Locate the cell with the specified text and output its (x, y) center coordinate. 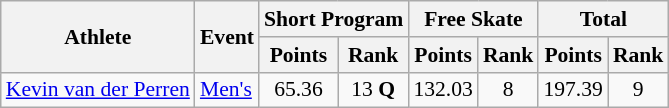
Total (603, 19)
Event (227, 36)
Athlete (98, 36)
Free Skate (473, 19)
Men's (227, 90)
132.03 (442, 90)
Kevin van der Perren (98, 90)
9 (638, 90)
65.36 (298, 90)
13 Q (374, 90)
Short Program (334, 19)
197.39 (572, 90)
8 (508, 90)
